From the cell containing the given text, extract its center point as [X, Y] coordinate. 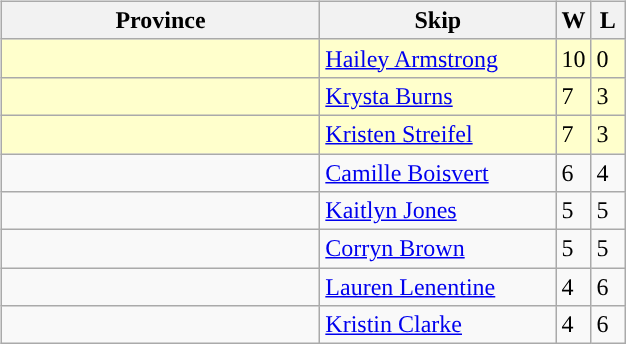
Hailey Armstrong [438, 58]
Corryn Brown [438, 249]
Province [160, 20]
Kristen Streifel [438, 134]
W [574, 20]
L [608, 20]
Kristin Clarke [438, 325]
10 [574, 58]
Krysta Burns [438, 96]
Kaitlyn Jones [438, 211]
0 [608, 58]
Skip [438, 20]
Lauren Lenentine [438, 287]
Camille Boisvert [438, 173]
